Find where the given text appears and provide that cell's center as [X, Y] coordinate. 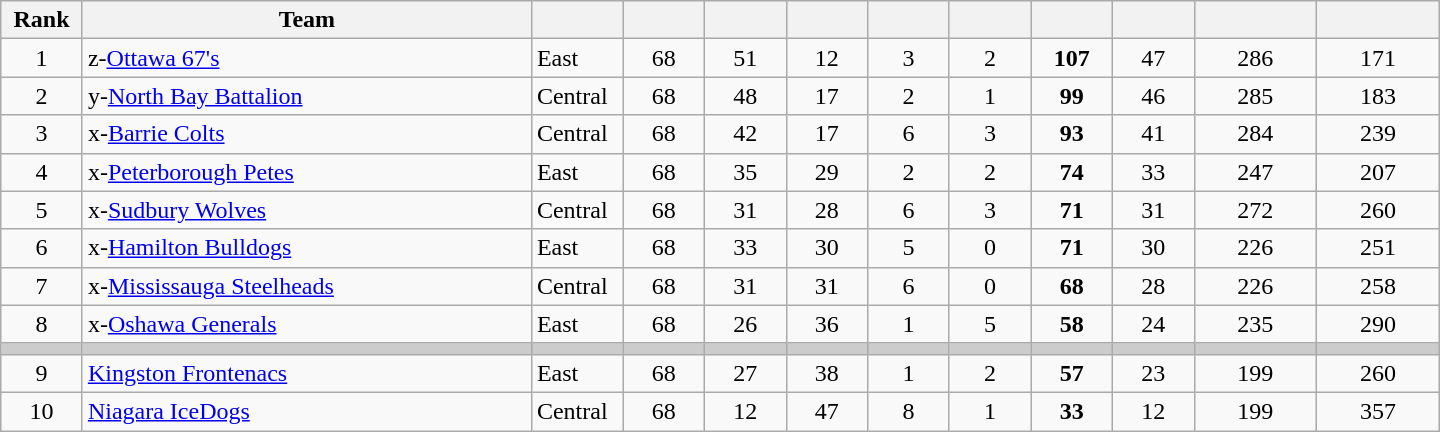
x-Peterborough Petes [306, 172]
x-Barrie Colts [306, 134]
x-Sudbury Wolves [306, 210]
9 [42, 373]
y-North Bay Battalion [306, 96]
Rank [42, 20]
24 [1153, 324]
x-Oshawa Generals [306, 324]
357 [1378, 411]
48 [745, 96]
51 [745, 58]
35 [745, 172]
93 [1072, 134]
107 [1072, 58]
247 [1255, 172]
26 [745, 324]
Team [306, 20]
x-Mississauga Steelheads [306, 286]
38 [827, 373]
258 [1378, 286]
235 [1255, 324]
42 [745, 134]
284 [1255, 134]
10 [42, 411]
7 [42, 286]
41 [1153, 134]
Kingston Frontenacs [306, 373]
x-Hamilton Bulldogs [306, 248]
183 [1378, 96]
251 [1378, 248]
74 [1072, 172]
46 [1153, 96]
23 [1153, 373]
272 [1255, 210]
57 [1072, 373]
27 [745, 373]
Niagara IceDogs [306, 411]
207 [1378, 172]
z-Ottawa 67's [306, 58]
58 [1072, 324]
4 [42, 172]
29 [827, 172]
285 [1255, 96]
171 [1378, 58]
286 [1255, 58]
99 [1072, 96]
239 [1378, 134]
36 [827, 324]
290 [1378, 324]
